Search for the cell housing the specified text and yield its (x, y) center coordinate. 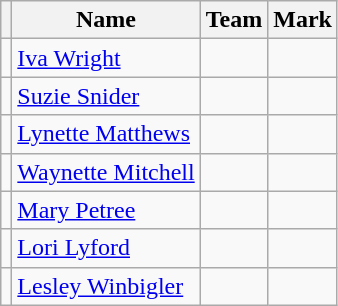
Iva Wright (106, 58)
Lori Lyford (106, 248)
Waynette Mitchell (106, 172)
Mary Petree (106, 210)
Suzie Snider (106, 96)
Lesley Winbigler (106, 286)
Lynette Matthews (106, 134)
Mark (303, 20)
Team (234, 20)
Name (106, 20)
